Determine the (X, Y) coordinate at the center of the cell enclosing the given text.  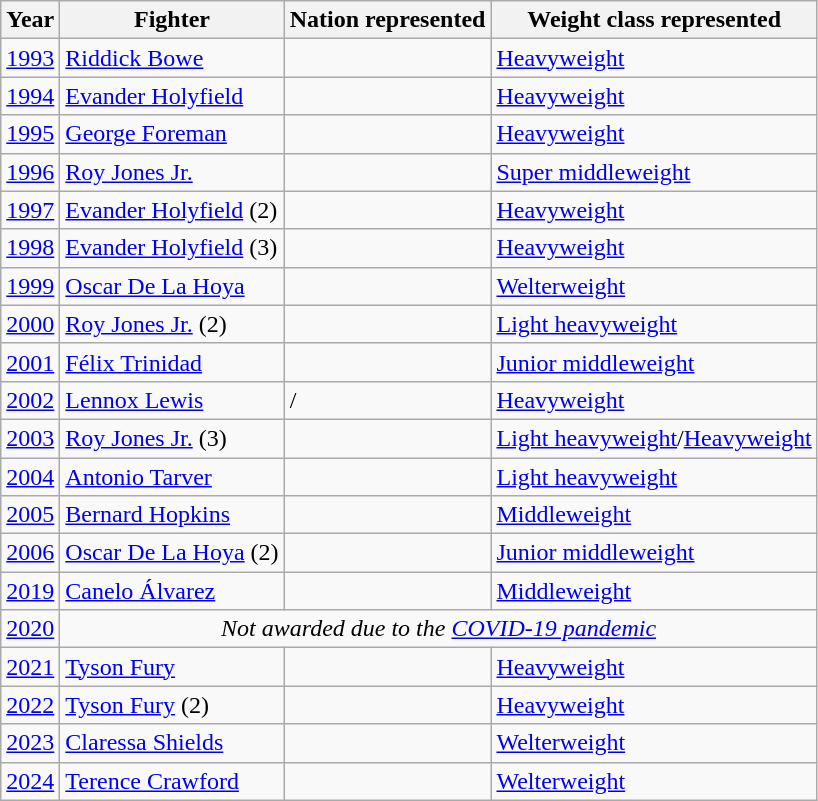
Riddick Bowe (172, 58)
Canelo Álvarez (172, 591)
Félix Trinidad (172, 362)
Terence Crawford (172, 781)
2005 (30, 515)
Bernard Hopkins (172, 515)
Evander Holyfield (3) (172, 248)
Fighter (172, 20)
2020 (30, 629)
Oscar De La Hoya (2) (172, 553)
2023 (30, 743)
2024 (30, 781)
Oscar De La Hoya (172, 286)
Evander Holyfield (2) (172, 210)
Nation represented (388, 20)
1999 (30, 286)
Tyson Fury (172, 667)
2000 (30, 324)
1998 (30, 248)
Lennox Lewis (172, 400)
1995 (30, 134)
1997 (30, 210)
2022 (30, 705)
2006 (30, 553)
Antonio Tarver (172, 477)
Weight class represented (654, 20)
Roy Jones Jr. (172, 172)
2001 (30, 362)
1993 (30, 58)
2021 (30, 667)
2002 (30, 400)
1994 (30, 96)
Light heavyweight/Heavyweight (654, 438)
Evander Holyfield (172, 96)
Roy Jones Jr. (2) (172, 324)
George Foreman (172, 134)
/ (388, 400)
Not awarded due to the COVID-19 pandemic (438, 629)
Tyson Fury (2) (172, 705)
2003 (30, 438)
Roy Jones Jr. (3) (172, 438)
Year (30, 20)
2019 (30, 591)
2004 (30, 477)
Claressa Shields (172, 743)
Super middleweight (654, 172)
1996 (30, 172)
